For the text-containing cell, return its midpoint in (x, y) coordinate format. 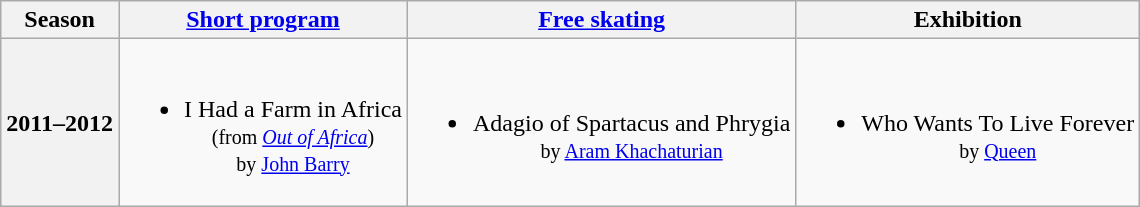
Adagio of Spartacus and Phrygia by Aram Khachaturian (601, 122)
Who Wants To Live Forever by Queen (968, 122)
2011–2012 (60, 122)
I Had a Farm in Africa (from Out of Africa) by John Barry (262, 122)
Exhibition (968, 20)
Season (60, 20)
Short program (262, 20)
Free skating (601, 20)
